Scan for the cell matching the given text and deliver its (x, y) coordinate at center. 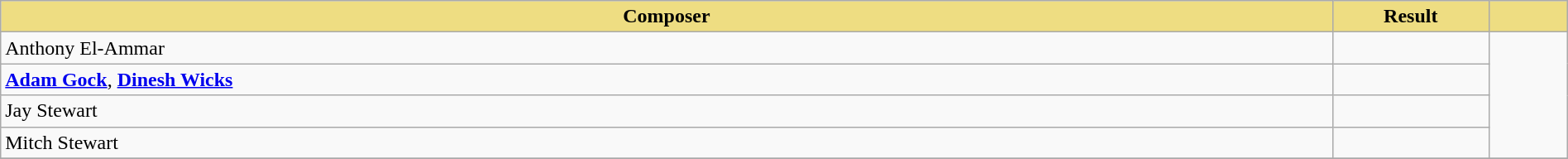
Mitch Stewart (667, 142)
Adam Gock, Dinesh Wicks (667, 79)
Jay Stewart (667, 111)
Result (1411, 17)
Composer (667, 17)
Anthony El-Ammar (667, 48)
